Detect which cell encompasses the target text, then output its [x, y] center coordinate. 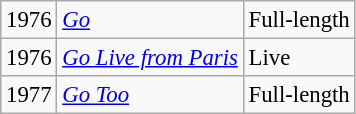
1977 [29, 95]
Go [150, 20]
Live [299, 58]
Go Too [150, 95]
Go Live from Paris [150, 58]
